Provide the (x, y) coordinate of the cell's center where the given text is located.  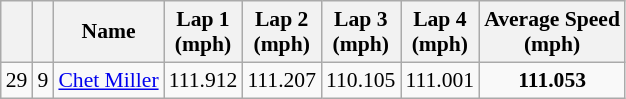
Lap 2(mph) (282, 32)
Name (108, 32)
111.207 (282, 80)
Chet Miller (108, 80)
110.105 (361, 80)
9 (42, 80)
29 (17, 80)
Lap 4(mph) (440, 32)
Lap 1(mph) (204, 32)
111.912 (204, 80)
111.001 (440, 80)
Average Speed(mph) (552, 32)
Lap 3(mph) (361, 32)
111.053 (552, 80)
